Identify which cell holds the provided text, then report its [x, y] central coordinate. 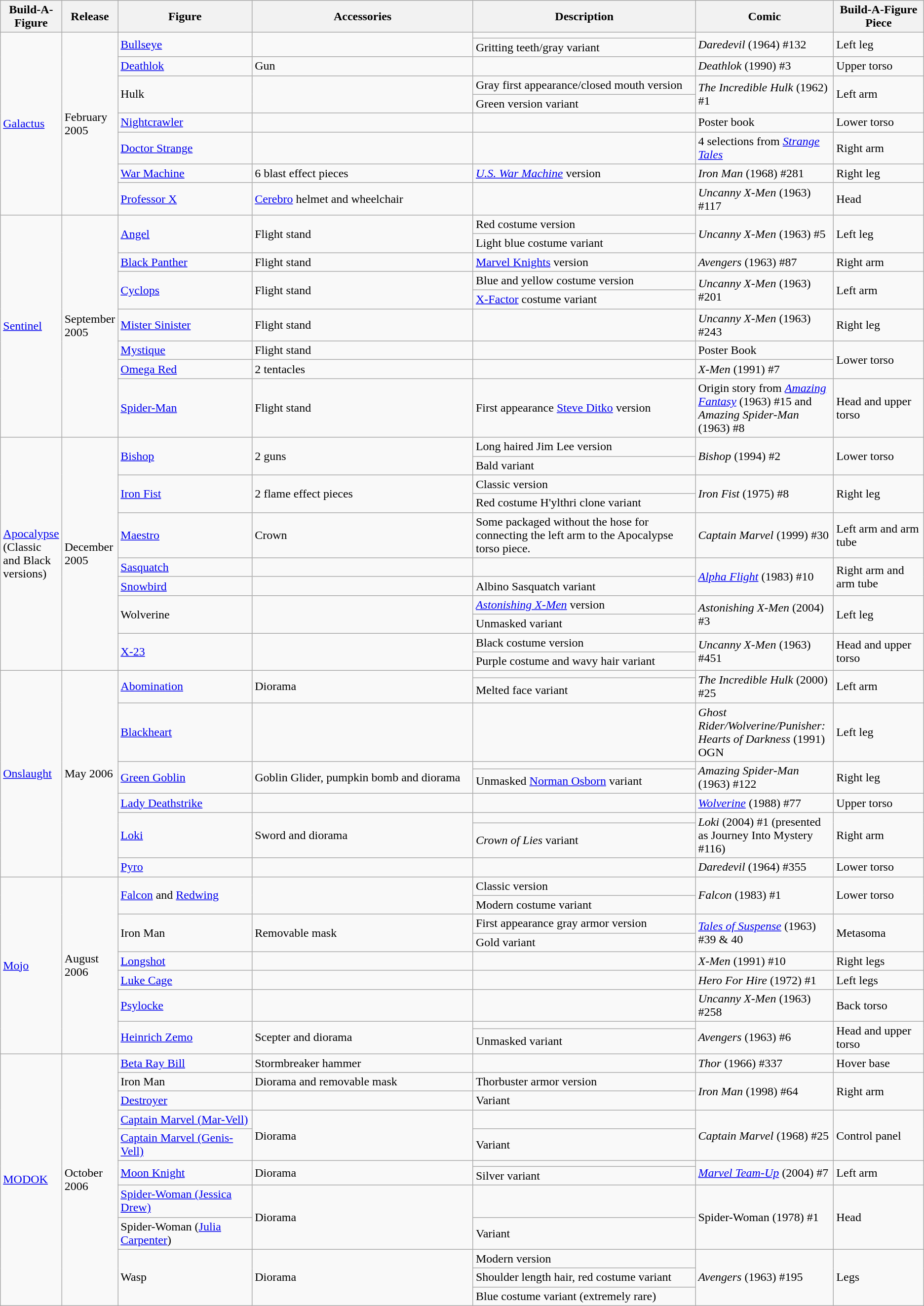
September 2005 [90, 326]
X-23 [185, 652]
Hover base [879, 1063]
Abomination [185, 687]
Bullseye [185, 44]
Galactus [31, 124]
Diorama and removable mask [363, 1082]
Loki [185, 835]
Bishop [185, 456]
Iron Man (1998) #64 [765, 1091]
6 blast effect pieces [363, 173]
Right legs [879, 961]
Melted face variant [584, 690]
Uncanny X-Men (1963) #5 [765, 233]
Bald variant [584, 465]
Iron Man (1968) #281 [765, 173]
Right arm and arm tube [879, 576]
Nightcrawler [185, 122]
Thorbuster armor version [584, 1082]
Black costume version [584, 642]
Mystique [185, 350]
The Incredible Hulk (2000) #25 [765, 687]
Astonishing X-Men (2004) #3 [765, 614]
Green version variant [584, 104]
Description [584, 17]
Cerebro helmet and wheelchair [363, 198]
Left legs [879, 980]
Ghost Rider/Wolverine/Punisher: Hearts of Darkness (1991) OGN [765, 732]
First appearance Steve Ditko version [584, 408]
Snowbird [185, 586]
Hero For Hire (1972) #1 [765, 980]
Iron Fist [185, 494]
Gritting teeth/gray variant [584, 47]
War Machine [185, 173]
Captain Marvel (Genis-Vell) [185, 1145]
May 2006 [90, 774]
Purple costume and wavy hair variant [584, 661]
Deathlok (1990) #3 [765, 66]
Falcon and Redwing [185, 895]
Heinrich Zemo [185, 1037]
Moon Knight [185, 1173]
Left arm and arm tube [879, 535]
Hulk [185, 94]
Alpha Flight (1983) #10 [765, 576]
Pyro [185, 867]
Maestro [185, 535]
Comic [765, 17]
Cyclops [185, 290]
Shoulder length hair, red costume variant [584, 1277]
Tales of Suspense (1963) #39 & 40 [765, 933]
Uncanny X-Men (1963) #451 [765, 652]
Luke Cage [185, 980]
Accessories [363, 17]
2 tentacles [363, 369]
Build-A-Figure Piece [879, 17]
U.S. War Machine version [584, 173]
Wasp [185, 1277]
Uncanny X-Men (1963) #243 [765, 325]
Sentinel [31, 326]
Albino Sasquatch variant [584, 586]
Destroyer [185, 1101]
Beta Ray Bill [185, 1063]
The Incredible Hulk (1962) #1 [765, 94]
Captain Marvel (1999) #30 [765, 535]
Daredevil (1964) #132 [765, 44]
Professor X [185, 198]
Onslaught [31, 774]
Blackheart [185, 732]
Long haired Jim Lee version [584, 447]
Stormbreaker hammer [363, 1063]
Bishop (1994) #2 [765, 456]
Poster book [765, 122]
Thor (1966) #337 [765, 1063]
Legs [879, 1277]
MODOK [31, 1180]
Silver variant [584, 1176]
Unmasked Norman Osborn variant [584, 781]
Crown [363, 535]
Origin story from Amazing Fantasy (1963) #15 and Amazing Spider-Man (1963) #8 [765, 408]
2 guns [363, 456]
December 2005 [90, 554]
August 2006 [90, 965]
Red costume H'ylthri clone variant [584, 503]
Doctor Strange [185, 148]
X-Factor costume variant [584, 300]
Apocalypse (Classic and Black versions) [31, 554]
Modern costume variant [584, 905]
First appearance gray armor version [584, 923]
Mister Sinister [185, 325]
Avengers (1963) #195 [765, 1277]
Longshot [185, 961]
Amazing Spider-Man (1963) #122 [765, 778]
Goblin Glider, pumpkin bomb and diorama [363, 778]
Blue and yellow costume version [584, 281]
Avengers (1963) #87 [765, 262]
Gun [363, 66]
February 2005 [90, 124]
Daredevil (1964) #355 [765, 867]
Astonishing X-Men version [584, 605]
Omega Red [185, 369]
Wolverine (1988) #77 [765, 803]
Some packaged without the hose for connecting the left arm to the Apocalypse torso piece. [584, 535]
Avengers (1963) #6 [765, 1037]
Scepter and diorama [363, 1037]
Sword and diorama [363, 835]
Spider-Man [185, 408]
Poster Book [765, 350]
Spider-Woman (Jessica Drew) [185, 1201]
Crown of Lies variant [584, 840]
Removable mask [363, 933]
4 selections from Strange Tales [765, 148]
Deathlok [185, 66]
Psylocke [185, 1005]
Green Goblin [185, 778]
Metasoma [879, 933]
Control panel [879, 1135]
Spider-Woman (Julia Carpenter) [185, 1233]
Uncanny X-Men (1963) #258 [765, 1005]
Angel [185, 233]
Lady Deathstrike [185, 803]
Mojo [31, 965]
Marvel Knights version [584, 262]
Falcon (1983) #1 [765, 895]
X-Men (1991) #7 [765, 369]
Figure [185, 17]
Sasquatch [185, 567]
2 flame effect pieces [363, 494]
Blue costume variant (extremely rare) [584, 1296]
October 2006 [90, 1180]
Uncanny X-Men (1963) #201 [765, 290]
Captain Marvel (1968) #25 [765, 1135]
Uncanny X-Men (1963) #117 [765, 198]
Loki (2004) #1 (presented as Journey Into Mystery #116) [765, 835]
Light blue costume variant [584, 243]
Release [90, 17]
Marvel Team-Up (2004) #7 [765, 1173]
Wolverine [185, 614]
Iron Fist (1975) #8 [765, 494]
Black Panther [185, 262]
Captain Marvel (Mar-Vell) [185, 1119]
Gray first appearance/closed mouth version [584, 85]
Build-A-Figure [31, 17]
Back torso [879, 1005]
Gold variant [584, 942]
Spider-Woman (1978) #1 [765, 1217]
Modern version [584, 1259]
Red costume version [584, 224]
X-Men (1991) #10 [765, 961]
